Output the [x, y] coordinate of the center of the cell containing the given text.  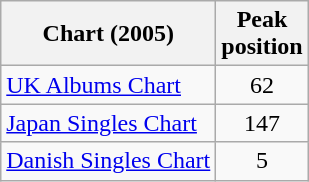
UK Albums Chart [108, 85]
5 [262, 161]
Peakposition [262, 34]
Danish Singles Chart [108, 161]
147 [262, 123]
Chart (2005) [108, 34]
62 [262, 85]
Japan Singles Chart [108, 123]
